Extract the [X, Y] coordinate from the center of the cell holding the provided text.  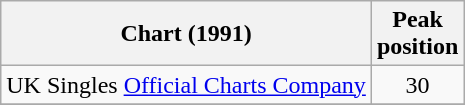
UK Singles Official Charts Company [186, 85]
Chart (1991) [186, 34]
Peakposition [417, 34]
30 [417, 85]
